Detect which cell encompasses the target text, then output its (x, y) center coordinate. 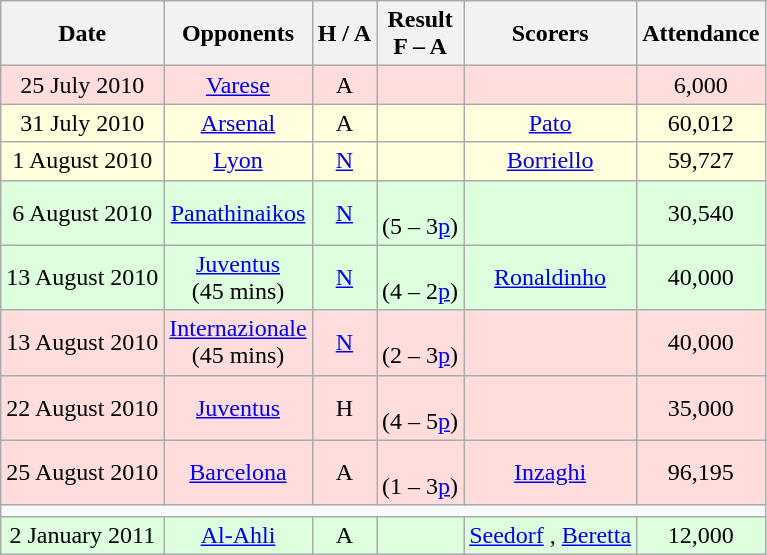
Pato (550, 123)
H / A (344, 34)
6,000 (701, 85)
22 August 2010 (82, 408)
35,000 (701, 408)
Attendance (701, 34)
2 January 2011 (82, 535)
(4 – 5p) (420, 408)
Lyon (238, 161)
Arsenal (238, 123)
Juventus(45 mins) (238, 278)
Borriello (550, 161)
Opponents (238, 34)
Al-Ahli (238, 535)
Date (82, 34)
1 August 2010 (82, 161)
6 August 2010 (82, 212)
Ronaldinho (550, 278)
(4 – 2p) (420, 278)
Varese (238, 85)
96,195 (701, 472)
60,012 (701, 123)
Scorers (550, 34)
(1 – 3p) (420, 472)
(2 – 3p) (420, 342)
H (344, 408)
Internazionale(45 mins) (238, 342)
(5 – 3p) (420, 212)
59,727 (701, 161)
Seedorf , Beretta (550, 535)
ResultF – A (420, 34)
25 August 2010 (82, 472)
Barcelona (238, 472)
25 July 2010 (82, 85)
30,540 (701, 212)
Panathinaikos (238, 212)
Inzaghi (550, 472)
31 July 2010 (82, 123)
Juventus (238, 408)
12,000 (701, 535)
